Identify which cell holds the provided text, then report its [x, y] central coordinate. 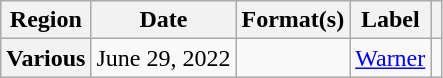
Region [46, 20]
June 29, 2022 [164, 58]
Label [390, 20]
Various [46, 58]
Warner [390, 58]
Format(s) [293, 20]
Date [164, 20]
